Output the (X, Y) coordinate of the center of the cell containing the given text.  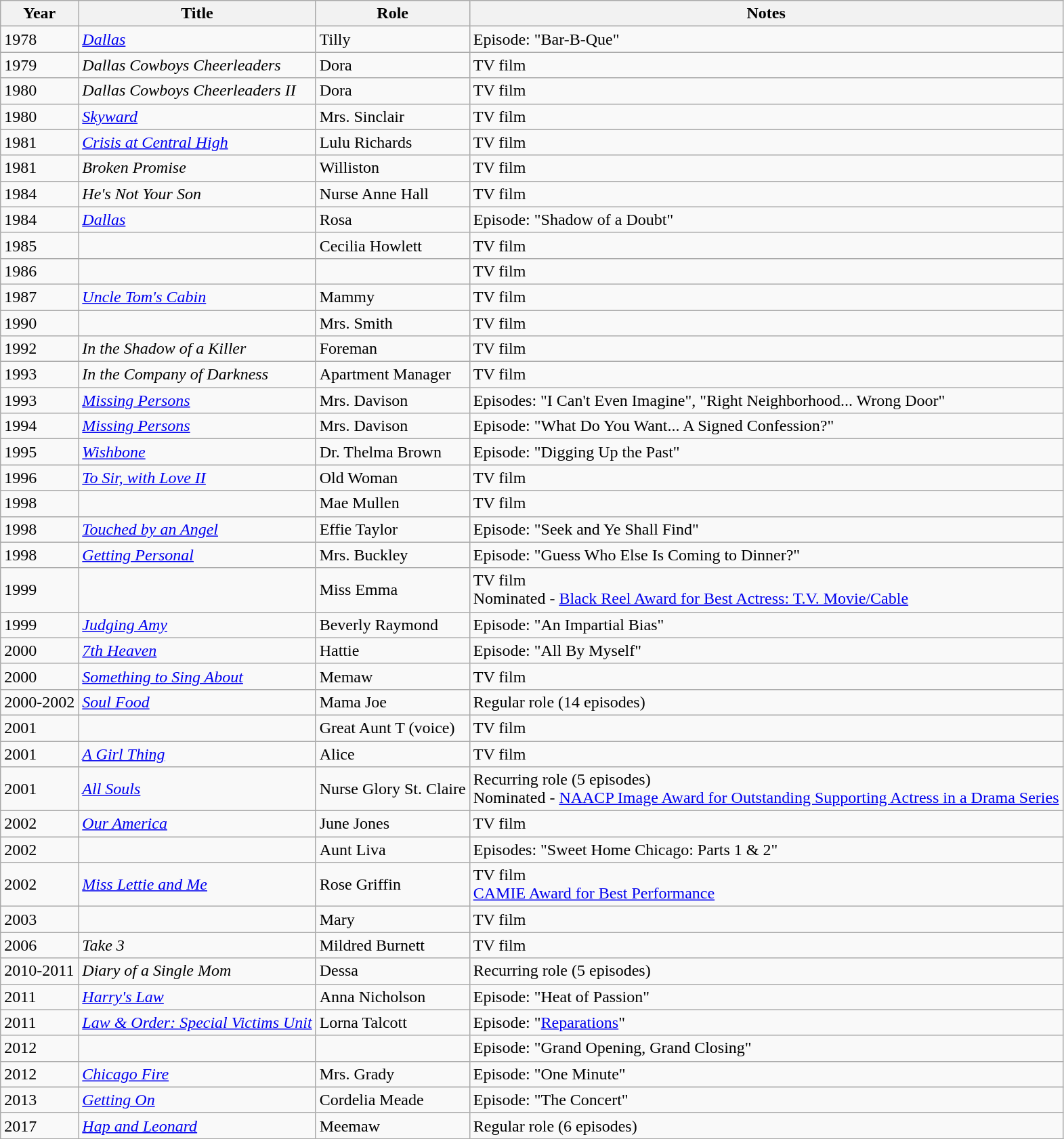
Getting Personal (197, 555)
Hap and Leonard (197, 1125)
All Souls (197, 789)
Harry's Law (197, 997)
Dallas Cowboys Cheerleaders II (197, 91)
In the Shadow of a Killer (197, 349)
Mae Mullen (393, 503)
Miss Lettie and Me (197, 885)
1987 (39, 297)
Episode: "Bar-B-Que" (766, 39)
Episodes: "I Can't Even Imagine", "Right Neighborhood... Wrong Door" (766, 400)
Old Woman (393, 478)
Lulu Richards (393, 142)
Episode: "Shadow of a Doubt" (766, 220)
1992 (39, 349)
Nurse Glory St. Claire (393, 789)
Mrs. Smith (393, 323)
Our America (197, 824)
Foreman (393, 349)
Cordelia Meade (393, 1100)
1996 (39, 478)
Mama Joe (393, 702)
Lorna Talcott (393, 1022)
Mammy (393, 297)
Title (197, 14)
Touched by an Angel (197, 529)
Nurse Anne Hall (393, 194)
Chicago Fire (197, 1074)
Episode: "Reparations" (766, 1022)
He's Not Your Son (197, 194)
Episode: "Heat of Passion" (766, 997)
Episode: "Seek and Ye Shall Find" (766, 529)
Dallas Cowboys Cheerleaders (197, 65)
Dr. Thelma Brown (393, 452)
In the Company of Darkness (197, 375)
Rose Griffin (393, 885)
Diary of a Single Mom (197, 971)
Mrs. Grady (393, 1074)
2017 (39, 1125)
2003 (39, 919)
Williston (393, 168)
Great Aunt T (voice) (393, 728)
June Jones (393, 824)
Mrs. Buckley (393, 555)
Miss Emma (393, 589)
To Sir, with Love II (197, 478)
Hattie (393, 650)
Episode: "The Concert" (766, 1100)
Alice (393, 754)
Regular role (6 episodes) (766, 1125)
Episode: "What Do You Want... A Signed Confession?" (766, 426)
Episodes: "Sweet Home Chicago: Parts 1 & 2" (766, 850)
2010-2011 (39, 971)
1990 (39, 323)
Effie Taylor (393, 529)
2013 (39, 1100)
Something to Sing About (197, 676)
A Girl Thing (197, 754)
Apartment Manager (393, 375)
Recurring role (5 episodes)Nominated - NAACP Image Award for Outstanding Supporting Actress in a Drama Series (766, 789)
Role (393, 14)
Episode: "Digging Up the Past" (766, 452)
Notes (766, 14)
Episode: "Grand Opening, Grand Closing" (766, 1048)
Mary (393, 919)
1979 (39, 65)
Episode: "All By Myself" (766, 650)
Rosa (393, 220)
Episode: "An Impartial Bias" (766, 625)
Wishbone (197, 452)
Uncle Tom's Cabin (197, 297)
Getting On (197, 1100)
Dessa (393, 971)
1978 (39, 39)
Mildred Burnett (393, 945)
1986 (39, 271)
1985 (39, 245)
7th Heaven (197, 650)
Memaw (393, 676)
2006 (39, 945)
Take 3 (197, 945)
Anna Nicholson (393, 997)
Broken Promise (197, 168)
TV filmNominated - Black Reel Award for Best Actress: T.V. Movie/Cable (766, 589)
TV filmCAMIE Award for Best Performance (766, 885)
Mrs. Sinclair (393, 117)
2000-2002 (39, 702)
Cecilia Howlett (393, 245)
Year (39, 14)
Episode: "One Minute" (766, 1074)
Judging Amy (197, 625)
Skyward (197, 117)
Law & Order: Special Victims Unit (197, 1022)
Crisis at Central High (197, 142)
Meemaw (393, 1125)
Beverly Raymond (393, 625)
Episode: "Guess Who Else Is Coming to Dinner?" (766, 555)
1994 (39, 426)
Regular role (14 episodes) (766, 702)
Soul Food (197, 702)
1995 (39, 452)
Tilly (393, 39)
Recurring role (5 episodes) (766, 971)
Aunt Liva (393, 850)
